From the cell containing the given text, extract its center point as (X, Y) coordinate. 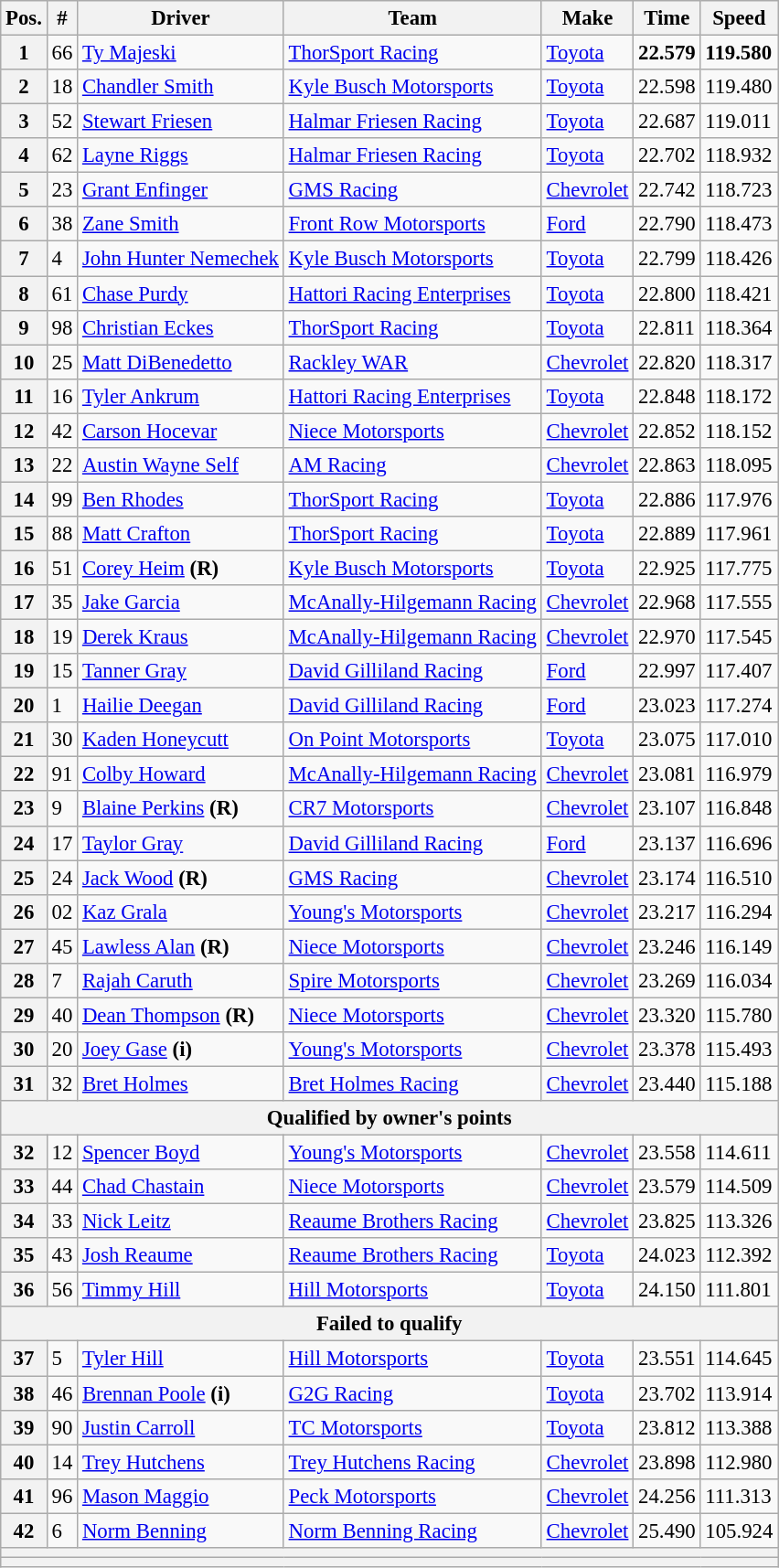
118.095 (739, 465)
119.580 (739, 53)
Zane Smith (181, 224)
Derek Kraus (181, 637)
62 (62, 155)
61 (62, 293)
Matt Crafton (181, 534)
Brennan Poole (i) (181, 1393)
Speed (739, 18)
G2G Racing (412, 1393)
13 (24, 465)
113.388 (739, 1427)
Corey Heim (R) (181, 568)
117.775 (739, 568)
118.723 (739, 190)
Driver (181, 18)
2 (24, 87)
23.320 (667, 1015)
Peck Motorsports (412, 1496)
28 (24, 981)
117.010 (739, 740)
Qualified by owner's points (389, 1118)
23.269 (667, 981)
23.075 (667, 740)
AM Racing (412, 465)
22.790 (667, 224)
Timmy Hill (181, 1290)
117.545 (739, 637)
Team (412, 18)
02 (62, 912)
24.150 (667, 1290)
John Hunter Nemechek (181, 259)
Rackley WAR (412, 362)
Norm Benning (181, 1531)
90 (62, 1427)
26 (24, 912)
Hailie Deegan (181, 706)
23.898 (667, 1462)
113.914 (739, 1393)
Rajah Caruth (181, 981)
21 (24, 740)
118.172 (739, 396)
114.611 (739, 1153)
118.421 (739, 293)
117.407 (739, 671)
22.852 (667, 431)
Christian Eckes (181, 327)
23.825 (667, 1221)
22.811 (667, 327)
Joey Gase (i) (181, 1050)
43 (62, 1255)
22.997 (667, 671)
11 (24, 396)
Austin Wayne Self (181, 465)
22.742 (667, 190)
23.246 (667, 946)
23.137 (667, 843)
3 (24, 122)
115.780 (739, 1015)
22.799 (667, 259)
56 (62, 1290)
115.493 (739, 1050)
10 (24, 362)
Kaz Grala (181, 912)
Chandler Smith (181, 87)
22.968 (667, 603)
98 (62, 327)
Nick Leitz (181, 1221)
116.149 (739, 946)
115.188 (739, 1083)
Tanner Gray (181, 671)
Justin Carroll (181, 1427)
116.979 (739, 774)
TC Motorsports (412, 1427)
22.889 (667, 534)
Bret Holmes Racing (412, 1083)
91 (62, 774)
On Point Motorsports (412, 740)
Josh Reaume (181, 1255)
22.598 (667, 87)
22.886 (667, 499)
52 (62, 122)
117.961 (739, 534)
45 (62, 946)
Layne Riggs (181, 155)
119.480 (739, 87)
23.579 (667, 1187)
Pos. (24, 18)
Trey Hutchens Racing (412, 1462)
117.976 (739, 499)
39 (24, 1427)
22.970 (667, 637)
Ty Majeski (181, 53)
113.326 (739, 1221)
Dean Thompson (R) (181, 1015)
23.174 (667, 878)
36 (24, 1290)
8 (24, 293)
116.848 (739, 809)
Make (587, 18)
37 (24, 1359)
22.820 (667, 362)
24.023 (667, 1255)
23.812 (667, 1427)
27 (24, 946)
Carson Hocevar (181, 431)
Chase Purdy (181, 293)
112.392 (739, 1255)
96 (62, 1496)
Stewart Friesen (181, 122)
Time (667, 18)
Norm Benning Racing (412, 1531)
114.645 (739, 1359)
Colby Howard (181, 774)
CR7 Motorsports (412, 809)
Tyler Hill (181, 1359)
46 (62, 1393)
34 (24, 1221)
118.932 (739, 155)
118.317 (739, 362)
Taylor Gray (181, 843)
Blaine Perkins (R) (181, 809)
Matt DiBenedetto (181, 362)
29 (24, 1015)
Front Row Motorsports (412, 224)
22.848 (667, 396)
111.801 (739, 1290)
99 (62, 499)
Trey Hutchens (181, 1462)
22.863 (667, 465)
66 (62, 53)
Lawless Alan (R) (181, 946)
117.274 (739, 706)
116.294 (739, 912)
119.011 (739, 122)
118.426 (739, 259)
Spire Motorsports (412, 981)
22.687 (667, 122)
Jack Wood (R) (181, 878)
Bret Holmes (181, 1083)
24.256 (667, 1496)
23.217 (667, 912)
114.509 (739, 1187)
23.440 (667, 1083)
22.925 (667, 568)
Grant Enfinger (181, 190)
118.473 (739, 224)
23.081 (667, 774)
Failed to qualify (389, 1325)
22.579 (667, 53)
23.551 (667, 1359)
Mason Maggio (181, 1496)
23.023 (667, 706)
44 (62, 1187)
23.702 (667, 1393)
118.152 (739, 431)
Kaden Honeycutt (181, 740)
Jake Garcia (181, 603)
Spencer Boyd (181, 1153)
23.378 (667, 1050)
22.800 (667, 293)
51 (62, 568)
23.107 (667, 809)
23.558 (667, 1153)
105.924 (739, 1531)
Ben Rhodes (181, 499)
116.034 (739, 981)
# (62, 18)
116.510 (739, 878)
112.980 (739, 1462)
31 (24, 1083)
117.555 (739, 603)
118.364 (739, 327)
116.696 (739, 843)
Tyler Ankrum (181, 396)
88 (62, 534)
111.313 (739, 1496)
41 (24, 1496)
22.702 (667, 155)
Chad Chastain (181, 1187)
25.490 (667, 1531)
